Find where the given text appears and provide that cell's center as [x, y] coordinate. 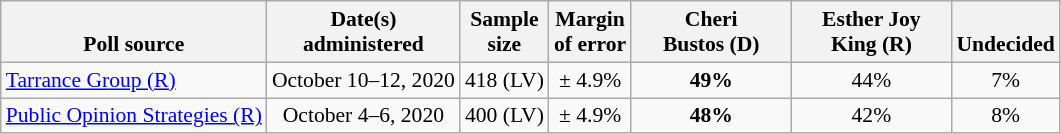
Samplesize [504, 32]
42% [871, 116]
49% [711, 80]
Esther JoyKing (R) [871, 32]
Marginof error [590, 32]
418 (LV) [504, 80]
48% [711, 116]
Poll source [134, 32]
October 10–12, 2020 [364, 80]
Tarrance Group (R) [134, 80]
44% [871, 80]
October 4–6, 2020 [364, 116]
400 (LV) [504, 116]
Public Opinion Strategies (R) [134, 116]
Date(s)administered [364, 32]
8% [1005, 116]
7% [1005, 80]
Undecided [1005, 32]
CheriBustos (D) [711, 32]
